Locate the cell with the specified text and output its (X, Y) center coordinate. 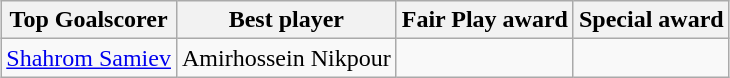
Fair Play award (484, 20)
Shahrom Samiev (89, 58)
Top Goalscorer (89, 20)
Special award (651, 20)
Best player (286, 20)
Amirhossein Nikpour (286, 58)
